Search for the cell housing the specified text and yield its (X, Y) center coordinate. 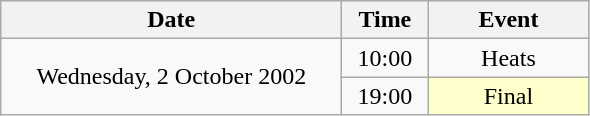
Event (508, 20)
Heats (508, 58)
Time (385, 20)
Final (508, 96)
10:00 (385, 58)
Wednesday, 2 October 2002 (172, 77)
Date (172, 20)
19:00 (385, 96)
